Capture the cell that displays the provided text and extract its (X, Y) central coordinate. 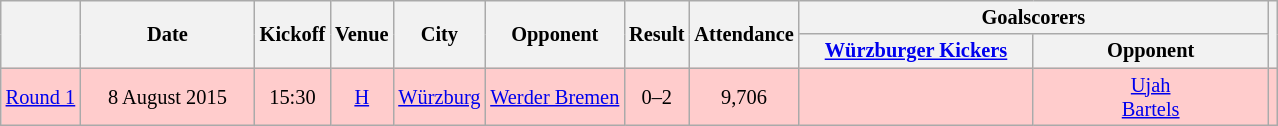
15:30 (292, 97)
Würzburger Kickers (916, 51)
Attendance (744, 34)
Kickoff (292, 34)
Result (656, 34)
9,706 (744, 97)
Date (168, 34)
Round 1 (40, 97)
Werder Bremen (554, 97)
Würzburg (439, 97)
Goalscorers (1034, 17)
8 August 2015 (168, 97)
0–2 (656, 97)
City (439, 34)
H (362, 97)
Ujah Bartels (1150, 97)
Venue (362, 34)
